Capture the cell that displays the provided text and extract its [X, Y] central coordinate. 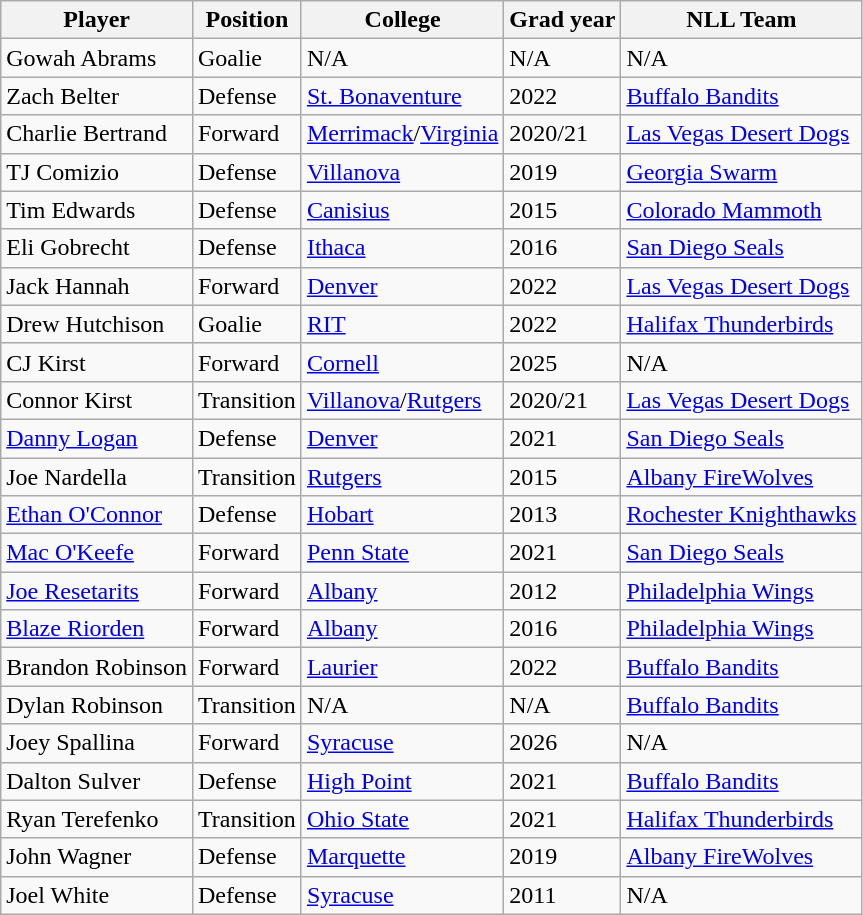
Ohio State [402, 819]
St. Bonaventure [402, 96]
Joe Resetarits [97, 591]
Merrimack/Virginia [402, 134]
Joel White [97, 895]
Gowah Abrams [97, 58]
RIT [402, 324]
Brandon Robinson [97, 667]
Hobart [402, 515]
Villanova/Rutgers [402, 400]
Tim Edwards [97, 210]
2012 [562, 591]
High Point [402, 781]
CJ Kirst [97, 362]
Grad year [562, 20]
2026 [562, 743]
Marquette [402, 857]
Danny Logan [97, 438]
Connor Kirst [97, 400]
Georgia Swarm [742, 172]
2013 [562, 515]
John Wagner [97, 857]
TJ Comizio [97, 172]
Eli Gobrecht [97, 248]
Laurier [402, 667]
Zach Belter [97, 96]
Ryan Terefenko [97, 819]
Charlie Bertrand [97, 134]
2011 [562, 895]
Jack Hannah [97, 286]
Penn State [402, 553]
Player [97, 20]
2025 [562, 362]
Blaze Riorden [97, 629]
Joey Spallina [97, 743]
Ethan O'Connor [97, 515]
Joe Nardella [97, 477]
Drew Hutchison [97, 324]
College [402, 20]
Ithaca [402, 248]
Mac O'Keefe [97, 553]
Villanova [402, 172]
Colorado Mammoth [742, 210]
Dylan Robinson [97, 705]
NLL Team [742, 20]
Rutgers [402, 477]
Dalton Sulver [97, 781]
Canisius [402, 210]
Rochester Knighthawks [742, 515]
Position [246, 20]
Cornell [402, 362]
